Output the [x, y] coordinate of the center of the cell containing the given text.  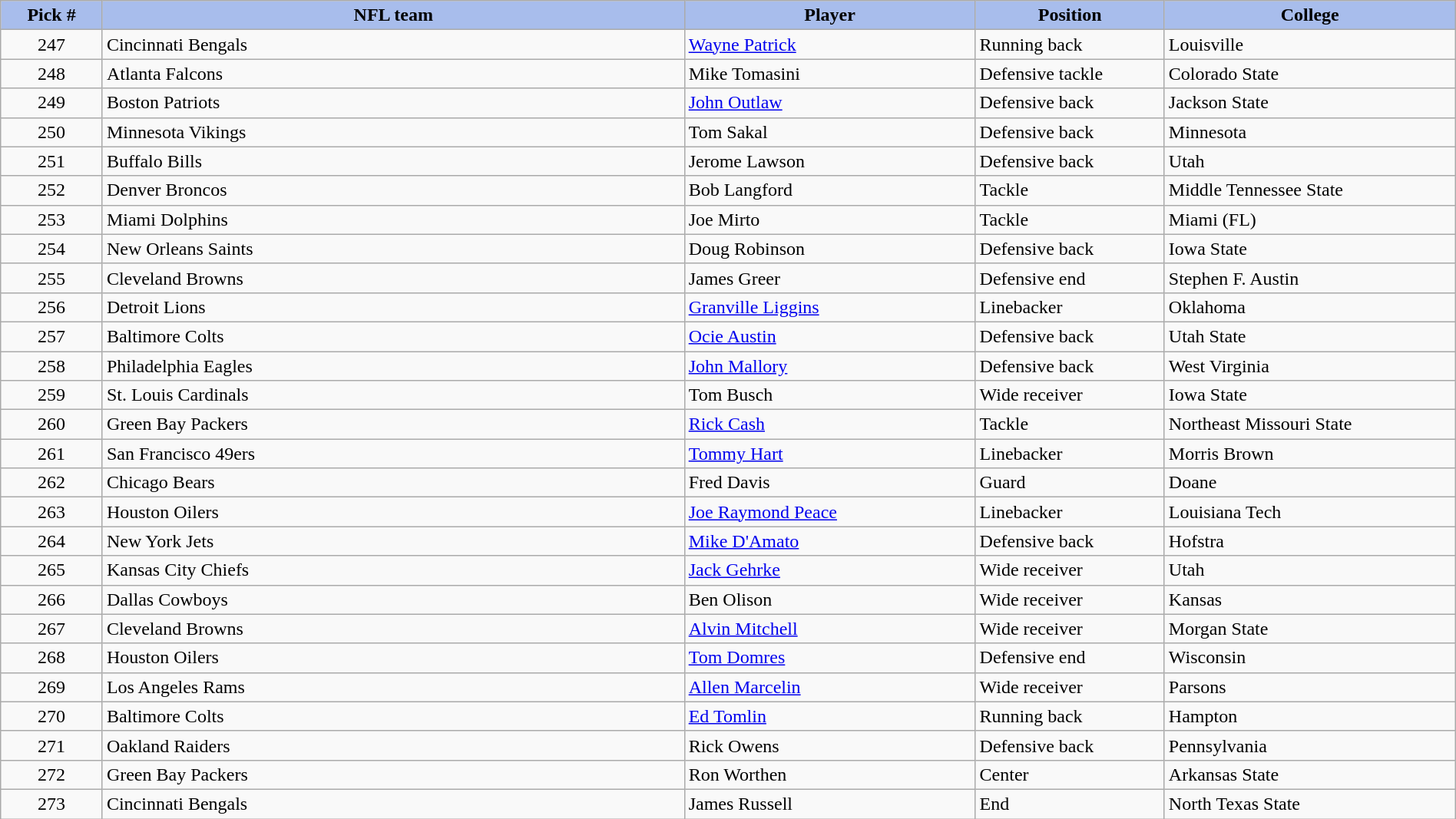
Jack Gehrke [829, 570]
Minnesota Vikings [393, 132]
Rick Owens [829, 745]
Rick Cash [829, 424]
Northeast Missouri State [1310, 424]
Dallas Cowboys [393, 599]
Mike Tomasini [829, 74]
Miami (FL) [1310, 220]
262 [52, 483]
Mike D'Amato [829, 541]
College [1310, 15]
261 [52, 454]
252 [52, 190]
Granville Liggins [829, 307]
Denver Broncos [393, 190]
260 [52, 424]
Morris Brown [1310, 454]
John Outlaw [829, 103]
Ron Worthen [829, 774]
Louisiana Tech [1310, 512]
West Virginia [1310, 366]
Ed Tomlin [829, 716]
256 [52, 307]
273 [52, 804]
Los Angeles Rams [393, 687]
Morgan State [1310, 629]
271 [52, 745]
Jerome Lawson [829, 161]
Doug Robinson [829, 249]
Kansas City Chiefs [393, 570]
Utah State [1310, 336]
269 [52, 687]
Atlanta Falcons [393, 74]
Stephen F. Austin [1310, 278]
Colorado State [1310, 74]
Wayne Patrick [829, 45]
New York Jets [393, 541]
259 [52, 395]
Position [1070, 15]
Tom Domres [829, 658]
John Mallory [829, 366]
Louisville [1310, 45]
249 [52, 103]
North Texas State [1310, 804]
Middle Tennessee State [1310, 190]
New Orleans Saints [393, 249]
Wisconsin [1310, 658]
Parsons [1310, 687]
James Russell [829, 804]
Ocie Austin [829, 336]
Pennsylvania [1310, 745]
272 [52, 774]
Jackson State [1310, 103]
264 [52, 541]
San Francisco 49ers [393, 454]
Pick # [52, 15]
Tommy Hart [829, 454]
255 [52, 278]
End [1070, 804]
267 [52, 629]
Detroit Lions [393, 307]
Minnesota [1310, 132]
Oklahoma [1310, 307]
Fred Davis [829, 483]
Defensive tackle [1070, 74]
Allen Marcelin [829, 687]
270 [52, 716]
Joe Mirto [829, 220]
Center [1070, 774]
263 [52, 512]
St. Louis Cardinals [393, 395]
Doane [1310, 483]
Alvin Mitchell [829, 629]
Oakland Raiders [393, 745]
Boston Patriots [393, 103]
Arkansas State [1310, 774]
Player [829, 15]
Hofstra [1310, 541]
268 [52, 658]
257 [52, 336]
Hampton [1310, 716]
254 [52, 249]
Philadelphia Eagles [393, 366]
Buffalo Bills [393, 161]
Joe Raymond Peace [829, 512]
248 [52, 74]
251 [52, 161]
258 [52, 366]
Kansas [1310, 599]
250 [52, 132]
NFL team [393, 15]
James Greer [829, 278]
247 [52, 45]
265 [52, 570]
Ben Olison [829, 599]
253 [52, 220]
Chicago Bears [393, 483]
Tom Busch [829, 395]
Miami Dolphins [393, 220]
Bob Langford [829, 190]
266 [52, 599]
Tom Sakal [829, 132]
Guard [1070, 483]
